Provide the [X, Y] coordinate of the cell's center where the given text is located.  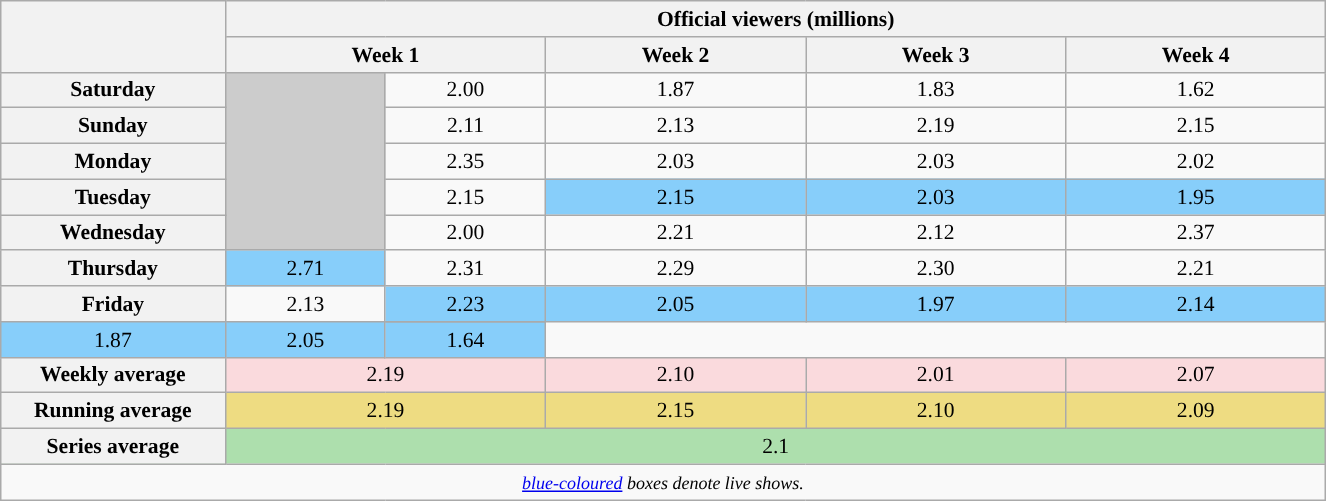
blue-coloured boxes denote live shows. [663, 482]
1.62 [1196, 90]
Official viewers (millions) [775, 19]
2.31 [465, 269]
2.07 [1196, 375]
2.02 [1196, 162]
Series average [112, 447]
2.12 [936, 233]
1.95 [1196, 197]
2.37 [1196, 233]
2.01 [936, 375]
2.14 [1196, 304]
2.23 [465, 304]
Weekly average [112, 375]
Week 2 [675, 55]
Running average [112, 411]
1.97 [936, 304]
2.30 [936, 269]
Week 4 [1196, 55]
Wednesday [112, 233]
2.71 [305, 269]
Week 1 [385, 55]
2.09 [1196, 411]
2.11 [465, 126]
2.35 [465, 162]
2.29 [675, 269]
Monday [112, 162]
Tuesday [112, 197]
1.64 [465, 340]
Sunday [112, 126]
Week 3 [936, 55]
Thursday [112, 269]
Friday [112, 304]
Saturday [112, 90]
1.83 [936, 90]
2.1 [775, 447]
